Pinpoint the cell where the given text exists, returning its [x, y] midpoint coordinate. 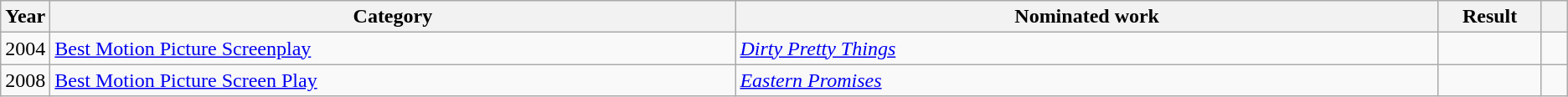
Dirty Pretty Things [1087, 48]
Year [25, 17]
2004 [25, 48]
Eastern Promises [1087, 80]
Best Motion Picture Screen Play [393, 80]
Best Motion Picture Screenplay [393, 48]
Nominated work [1087, 17]
Category [393, 17]
Result [1489, 17]
2008 [25, 80]
